For the text-containing cell, return its midpoint in [X, Y] coordinate format. 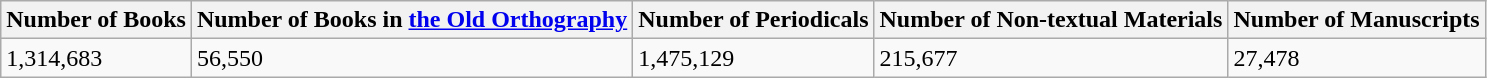
Number of Periodicals [754, 20]
1,314,683 [96, 58]
1,475,129 [754, 58]
Number of Non-textual Materials [1051, 20]
Number of Books in the Old Orthography [412, 20]
56,550 [412, 58]
Number of Books [96, 20]
Number of Manuscripts [1356, 20]
215,677 [1051, 58]
27,478 [1356, 58]
